Return (x, y) of the center of cell containing provided text 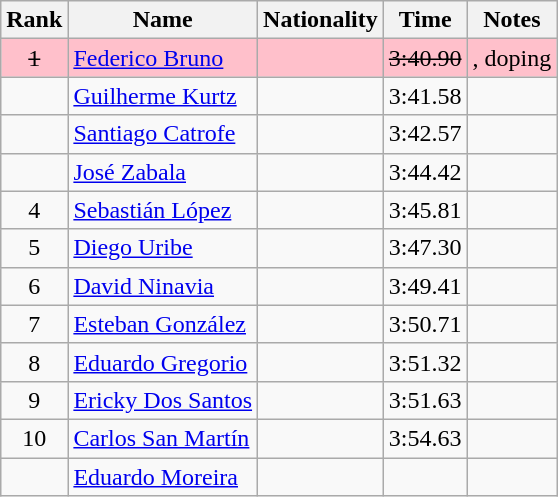
8 (34, 362)
5 (34, 248)
3:47.30 (425, 248)
3:50.71 (425, 324)
José Zabala (163, 172)
3:41.58 (425, 96)
3:51.32 (425, 362)
Ericky Dos Santos (163, 400)
7 (34, 324)
Eduardo Moreira (163, 477)
Sebastián López (163, 210)
David Ninavia (163, 286)
Esteban González (163, 324)
Notes (512, 20)
Guilherme Kurtz (163, 96)
Federico Bruno (163, 58)
3:44.42 (425, 172)
9 (34, 400)
Santiago Catrofe (163, 134)
1 (34, 58)
Name (163, 20)
, doping (512, 58)
3:42.57 (425, 134)
3:49.41 (425, 286)
3:54.63 (425, 438)
6 (34, 286)
Diego Uribe (163, 248)
Eduardo Gregorio (163, 362)
Time (425, 20)
3:40.90 (425, 58)
Carlos San Martín (163, 438)
3:45.81 (425, 210)
4 (34, 210)
3:51.63 (425, 400)
Nationality (321, 20)
10 (34, 438)
Rank (34, 20)
